Find where the given text appears and provide that cell's center as [X, Y] coordinate. 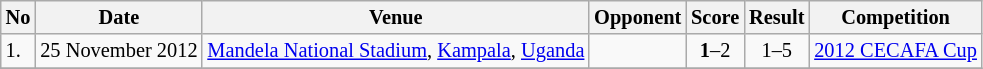
Mandela National Stadium, Kampala, Uganda [396, 51]
1–2 [715, 51]
Competition [895, 17]
1–5 [776, 51]
1. [18, 51]
Score [715, 17]
2012 CECAFA Cup [895, 51]
Opponent [638, 17]
No [18, 17]
Result [776, 17]
Venue [396, 17]
Date [118, 17]
25 November 2012 [118, 51]
